Determine the [x, y] coordinate at the center of the cell enclosing the given text.  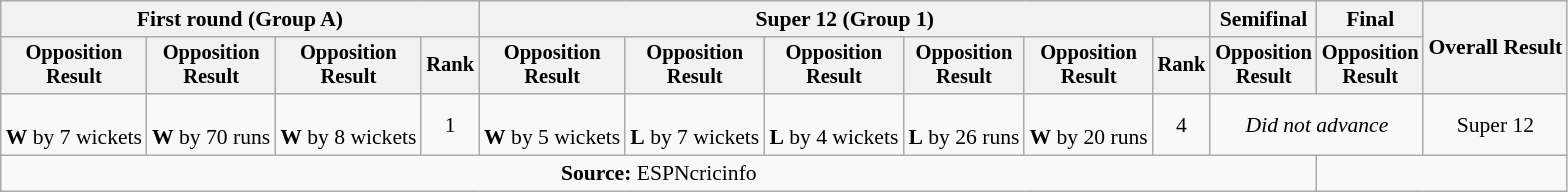
Source: ESPNcricinfo [659, 174]
W by 7 wickets [74, 124]
Did not advance [1316, 124]
Super 12 [1495, 124]
W by 20 runs [1088, 124]
L by 7 wickets [694, 124]
L by 4 wickets [834, 124]
1 [450, 124]
Semifinal [1264, 19]
4 [1182, 124]
W by 8 wickets [348, 124]
W by 5 wickets [552, 124]
First round (Group A) [240, 19]
Super 12 (Group 1) [844, 19]
Overall Result [1495, 48]
Final [1370, 19]
W by 70 runs [211, 124]
L by 26 runs [964, 124]
